Capture the cell that displays the provided text and extract its (x, y) central coordinate. 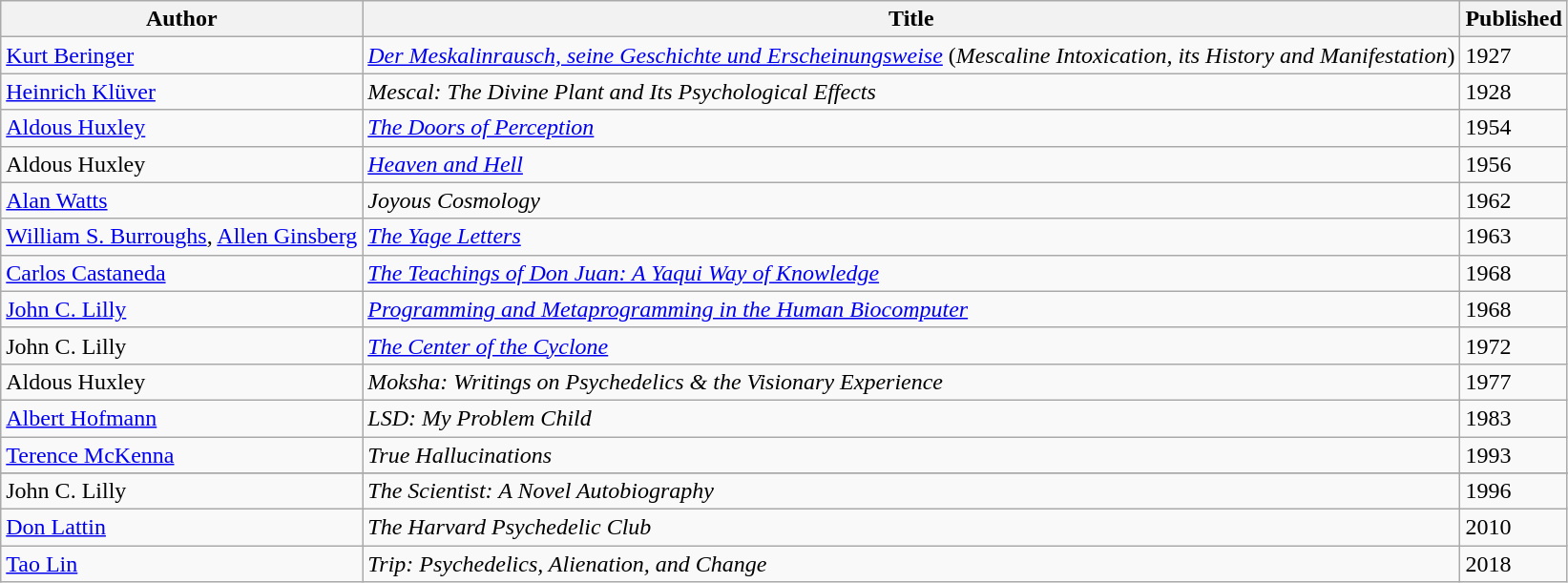
Moksha: Writings on Psychedelics & the Visionary Experience (911, 382)
The Harvard Psychedelic Club (911, 528)
Author (181, 19)
Heinrich Klüver (181, 92)
LSD: My Problem Child (911, 418)
1954 (1514, 128)
Mescal: The Divine Plant and Its Psychological Effects (911, 92)
The Teachings of Don Juan: A Yaqui Way of Knowledge (911, 273)
Terence McKenna (181, 455)
The Center of the Cyclone (911, 345)
1956 (1514, 164)
The Yage Letters (911, 237)
1977 (1514, 382)
Kurt Beringer (181, 55)
1996 (1514, 491)
William S. Burroughs, Allen Ginsberg (181, 237)
Published (1514, 19)
True Hallucinations (911, 455)
Programming and Metaprogramming in the Human Biocomputer (911, 309)
Trip: Psychedelics, Alienation, and Change (911, 564)
1927 (1514, 55)
2010 (1514, 528)
1993 (1514, 455)
Don Lattin (181, 528)
Title (911, 19)
1972 (1514, 345)
Albert Hofmann (181, 418)
Tao Lin (181, 564)
1962 (1514, 200)
Der Meskalinrausch, seine Geschichte und Erscheinungsweise (Mescaline Intoxication, its History and Manifestation) (911, 55)
1928 (1514, 92)
Carlos Castaneda (181, 273)
The Scientist: A Novel Autobiography (911, 491)
Alan Watts (181, 200)
Joyous Cosmology (911, 200)
1963 (1514, 237)
The Doors of Perception (911, 128)
2018 (1514, 564)
Heaven and Hell (911, 164)
1983 (1514, 418)
